From the cell containing the given text, extract its center point as (X, Y) coordinate. 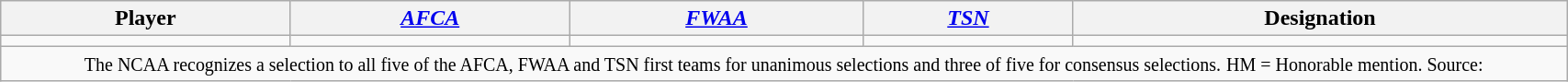
Player (145, 18)
FWAA (716, 18)
TSN (968, 18)
AFCA (430, 18)
Designation (1319, 18)
